Pinpoint the cell where the given text exists, returning its (X, Y) midpoint coordinate. 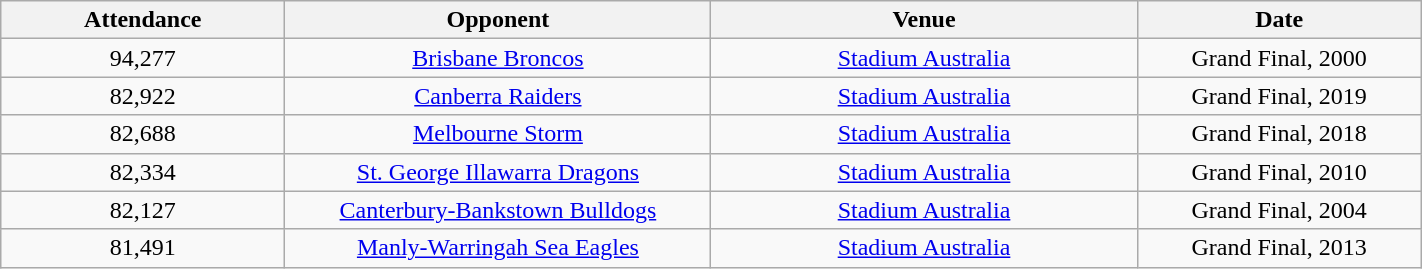
Canberra Raiders (498, 96)
81,491 (143, 248)
Grand Final, 2004 (1279, 210)
Grand Final, 2000 (1279, 58)
82,922 (143, 96)
Opponent (498, 20)
82,127 (143, 210)
Grand Final, 2018 (1279, 134)
St. George Illawarra Dragons (498, 172)
Grand Final, 2010 (1279, 172)
Date (1279, 20)
Melbourne Storm (498, 134)
82,334 (143, 172)
Manly-Warringah Sea Eagles (498, 248)
Grand Final, 2013 (1279, 248)
Attendance (143, 20)
94,277 (143, 58)
Venue (924, 20)
82,688 (143, 134)
Brisbane Broncos (498, 58)
Canterbury-Bankstown Bulldogs (498, 210)
Grand Final, 2019 (1279, 96)
